Extract the [X, Y] coordinate from the center of the cell holding the provided text.  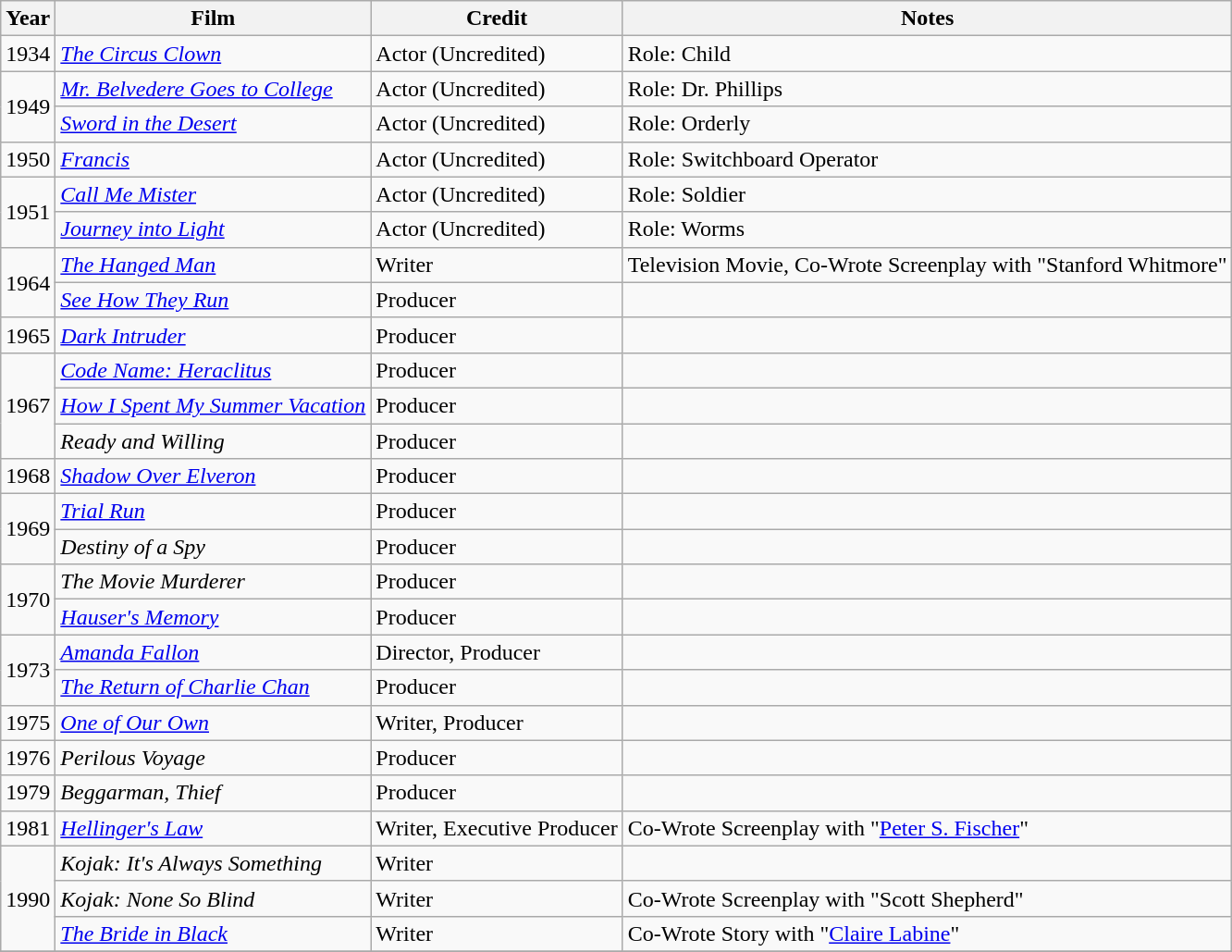
The Circus Clown [213, 54]
Writer, Executive Producer [497, 828]
Film [213, 19]
Credit [497, 19]
Ready and Willing [213, 441]
Hellinger's Law [213, 828]
1975 [28, 723]
Journey into Light [213, 229]
The Bride in Black [213, 933]
Trial Run [213, 512]
The Hanged Man [213, 265]
Francis [213, 159]
Kojak: It's Always Something [213, 863]
1990 [28, 898]
Television Movie, Co-Wrote Screenplay with "Stanford Whitmore" [927, 265]
Role: Switchboard Operator [927, 159]
Hauser's Memory [213, 617]
Destiny of a Spy [213, 547]
Role: Orderly [927, 124]
1949 [28, 106]
1950 [28, 159]
See How They Run [213, 300]
1976 [28, 758]
One of Our Own [213, 723]
1981 [28, 828]
Role: Child [927, 54]
1964 [28, 282]
1967 [28, 405]
Perilous Voyage [213, 758]
Role: Dr. Phillips [927, 89]
Dark Intruder [213, 335]
How I Spent My Summer Vacation [213, 405]
Notes [927, 19]
Beggarman, Thief [213, 793]
Sword in the Desert [213, 124]
1970 [28, 600]
Co-Wrote Story with "Claire Labine" [927, 933]
1951 [28, 212]
Year [28, 19]
1969 [28, 529]
1979 [28, 793]
The Return of Charlie Chan [213, 687]
Code Name: Heraclitus [213, 370]
1973 [28, 670]
Shadow Over Elveron [213, 476]
1934 [28, 54]
Call Me Mister [213, 194]
1965 [28, 335]
Co-Wrote Screenplay with "Peter S. Fischer" [927, 828]
Role: Soldier [927, 194]
Director, Producer [497, 652]
Mr. Belvedere Goes to College [213, 89]
Role: Worms [927, 229]
Writer, Producer [497, 723]
Amanda Fallon [213, 652]
The Movie Murderer [213, 582]
Kojak: None So Blind [213, 898]
Co-Wrote Screenplay with "Scott Shepherd" [927, 898]
1968 [28, 476]
